Output the (x, y) coordinate of the center of the cell containing the given text.  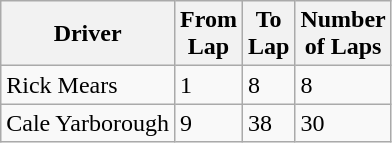
30 (343, 123)
FromLap (208, 34)
ToLap (268, 34)
Driver (88, 34)
Rick Mears (88, 85)
38 (268, 123)
Numberof Laps (343, 34)
Cale Yarborough (88, 123)
1 (208, 85)
9 (208, 123)
